Output the (X, Y) coordinate of the center of the cell containing the given text.  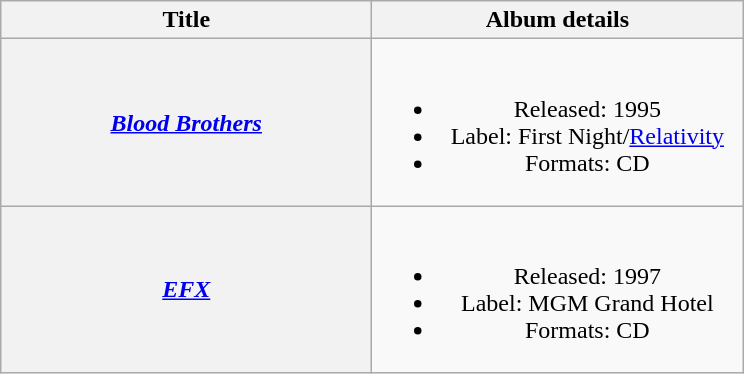
Released: 1997Label: MGM Grand HotelFormats: CD (558, 290)
EFX (186, 290)
Album details (558, 20)
Title (186, 20)
Released: 1995Label: First Night/RelativityFormats: CD (558, 122)
Blood Brothers (186, 122)
